Determine the (x, y) coordinate at the center of the cell enclosing the given text.  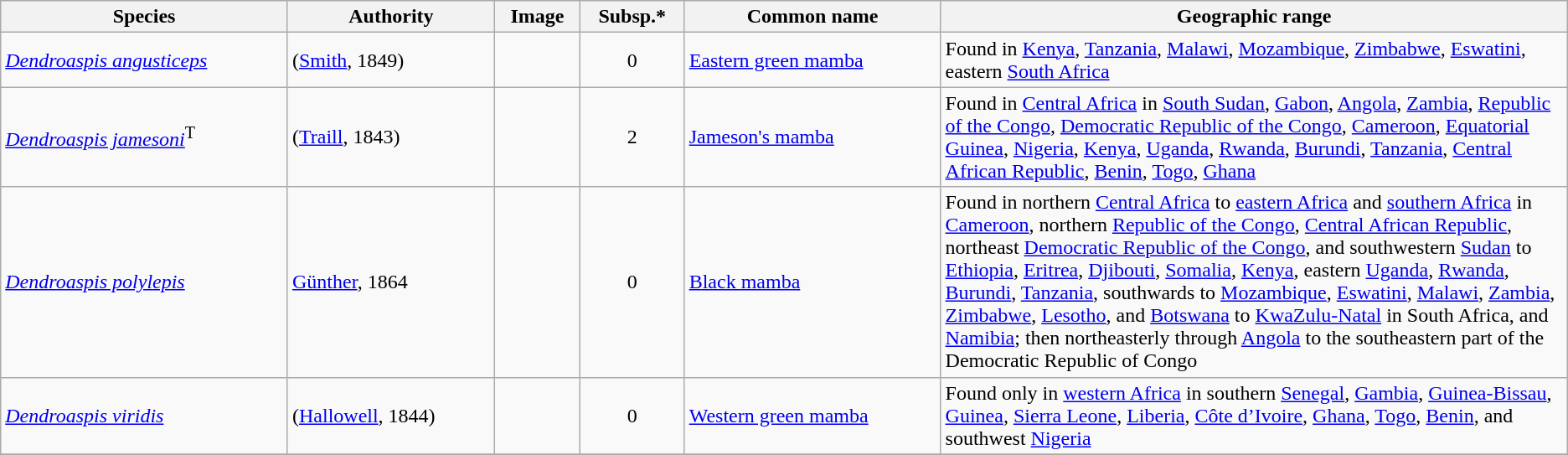
Günther, 1864 (390, 282)
(Hallowell, 1844) (390, 416)
Species (144, 17)
Dendroaspis polylepis (144, 282)
Found in Kenya, Tanzania, Malawi, Mozambique, Zimbabwe, Eswatini, eastern South Africa (1254, 60)
Common name (812, 17)
Jameson's mamba (812, 137)
2 (632, 137)
Eastern green mamba (812, 60)
(Smith, 1849) (390, 60)
Western green mamba (812, 416)
Subsp.* (632, 17)
(Traill, 1843) (390, 137)
Dendroaspis jamesoniT (144, 137)
Geographic range (1254, 17)
Dendroaspis angusticeps (144, 60)
Black mamba (812, 282)
Dendroaspis viridis (144, 416)
Authority (390, 17)
Image (537, 17)
